Detect which cell encompasses the target text, then output its (x, y) center coordinate. 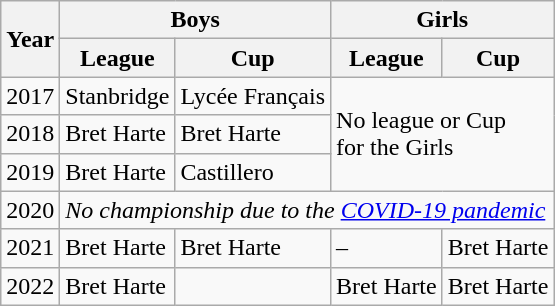
2019 (30, 172)
No championship due to the COVID-19 pandemic (307, 210)
2017 (30, 96)
2021 (30, 248)
Lycée Français (253, 96)
Boys (196, 20)
Castillero (253, 172)
2018 (30, 134)
– (387, 248)
Stanbridge (118, 96)
2022 (30, 286)
2020 (30, 210)
No league or Cupfor the Girls (442, 134)
Year (30, 39)
Girls (442, 20)
